Identify which cell holds the provided text, then report its (X, Y) central coordinate. 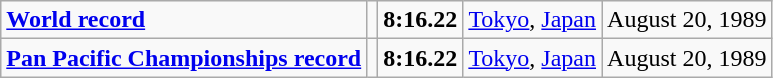
Pan Pacific Championships record (184, 58)
World record (184, 20)
